Scan for the cell matching the given text and deliver its (X, Y) coordinate at center. 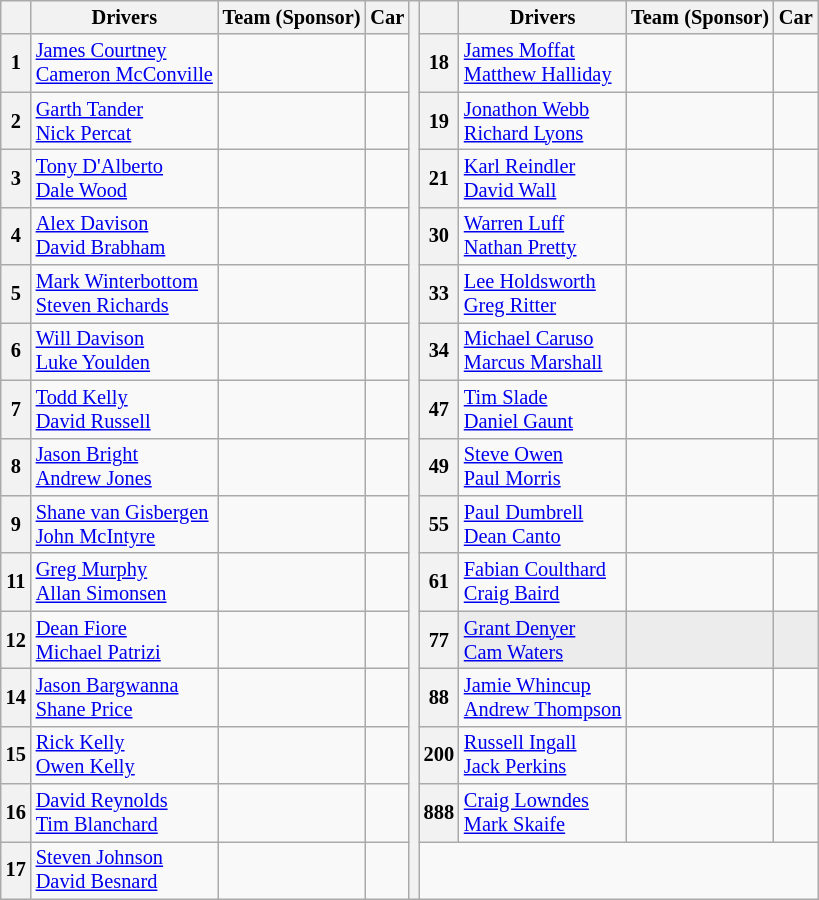
17 (16, 870)
19 (439, 121)
Steve Owen Paul Morris (542, 467)
4 (16, 236)
Tim Slade Daniel Gaunt (542, 409)
888 (439, 813)
88 (439, 697)
8 (16, 467)
David Reynolds Tim Blanchard (124, 813)
6 (16, 351)
18 (439, 63)
Rick Kelly Owen Kelly (124, 755)
Jason Bargwanna Shane Price (124, 697)
Alex Davison David Brabham (124, 236)
3 (16, 178)
Jason Bright Andrew Jones (124, 467)
30 (439, 236)
15 (16, 755)
77 (439, 640)
Lee Holdsworth Greg Ritter (542, 294)
34 (439, 351)
11 (16, 582)
Paul Dumbrell Dean Canto (542, 524)
Grant Denyer Cam Waters (542, 640)
21 (439, 178)
Jonathon Webb Richard Lyons (542, 121)
1 (16, 63)
Garth Tander Nick Percat (124, 121)
Shane van Gisbergen John McIntyre (124, 524)
Jamie Whincup Andrew Thompson (542, 697)
Warren Luff Nathan Pretty (542, 236)
Russell Ingall Jack Perkins (542, 755)
Craig Lowndes Mark Skaife (542, 813)
Mark Winterbottom Steven Richards (124, 294)
200 (439, 755)
55 (439, 524)
Todd Kelly David Russell (124, 409)
James Moffat Matthew Halliday (542, 63)
Tony D'Alberto Dale Wood (124, 178)
16 (16, 813)
47 (439, 409)
James Courtney Cameron McConville (124, 63)
12 (16, 640)
Will Davison Luke Youlden (124, 351)
14 (16, 697)
7 (16, 409)
2 (16, 121)
Steven Johnson David Besnard (124, 870)
Dean Fiore Michael Patrizi (124, 640)
49 (439, 467)
Greg Murphy Allan Simonsen (124, 582)
Michael Caruso Marcus Marshall (542, 351)
5 (16, 294)
Fabian Coulthard Craig Baird (542, 582)
9 (16, 524)
Karl Reindler David Wall (542, 178)
61 (439, 582)
33 (439, 294)
